Locate the cell with the specified text and output its [X, Y] center coordinate. 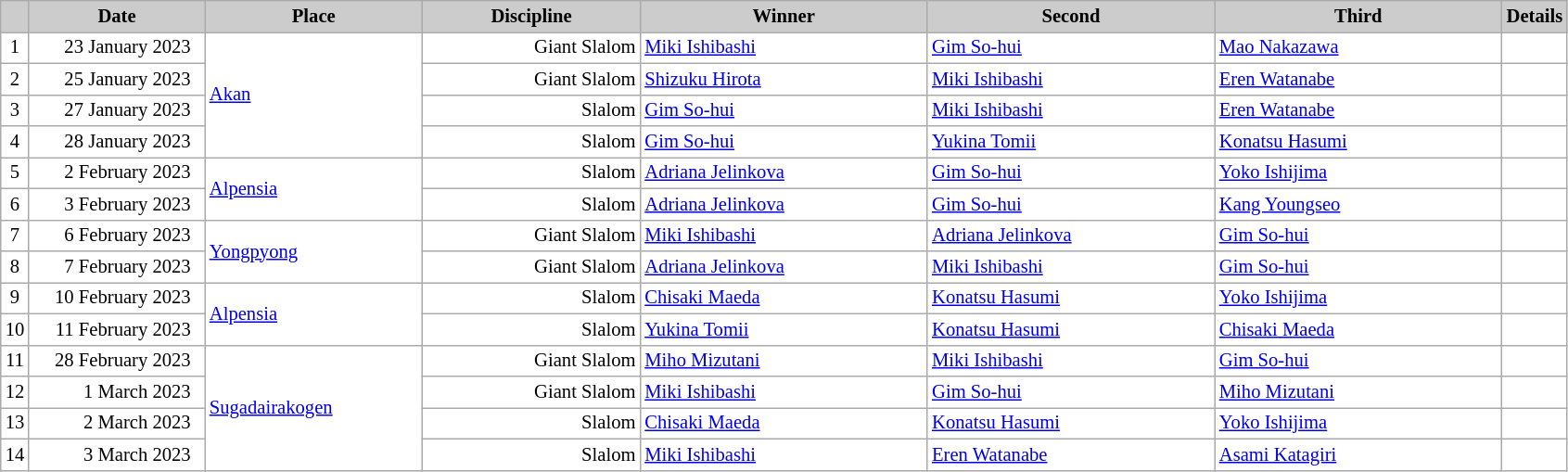
Akan [313, 95]
3 March 2023 [117, 454]
Date [117, 16]
Asami Katagiri [1358, 454]
Winner [784, 16]
6 February 2023 [117, 236]
4 [15, 142]
12 [15, 392]
Discipline [532, 16]
Mao Nakazawa [1358, 47]
9 [15, 298]
28 January 2023 [117, 142]
3 [15, 110]
14 [15, 454]
10 [15, 329]
7 February 2023 [117, 266]
7 [15, 236]
Yongpyong [313, 251]
10 February 2023 [117, 298]
2 March 2023 [117, 423]
1 March 2023 [117, 392]
13 [15, 423]
6 [15, 204]
11 [15, 361]
27 January 2023 [117, 110]
Sugadairakogen [313, 408]
Second [1071, 16]
2 [15, 79]
Third [1358, 16]
8 [15, 266]
Place [313, 16]
25 January 2023 [117, 79]
2 February 2023 [117, 172]
Shizuku Hirota [784, 79]
1 [15, 47]
11 February 2023 [117, 329]
Kang Youngseo [1358, 204]
23 January 2023 [117, 47]
28 February 2023 [117, 361]
5 [15, 172]
3 February 2023 [117, 204]
Details [1535, 16]
